Capture the cell that displays the provided text and extract its [x, y] central coordinate. 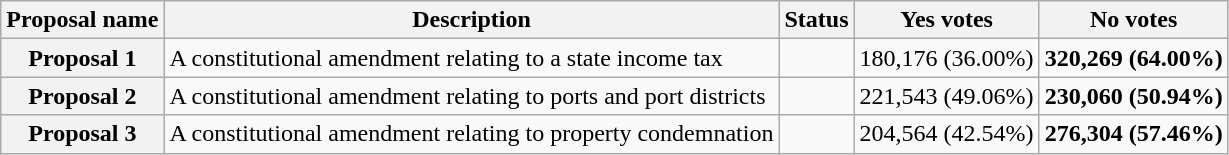
Proposal 3 [82, 134]
276,304 (57.46%) [1134, 134]
221,543 (49.06%) [946, 96]
Status [816, 20]
180,176 (36.00%) [946, 58]
320,269 (64.00%) [1134, 58]
A constitutional amendment relating to a state income tax [472, 58]
A constitutional amendment relating to ports and port districts [472, 96]
230,060 (50.94%) [1134, 96]
No votes [1134, 20]
A constitutional amendment relating to property condemnation [472, 134]
Yes votes [946, 20]
Proposal 1 [82, 58]
Proposal 2 [82, 96]
Proposal name [82, 20]
Description [472, 20]
204,564 (42.54%) [946, 134]
